Scan for the cell matching the given text and deliver its [x, y] coordinate at center. 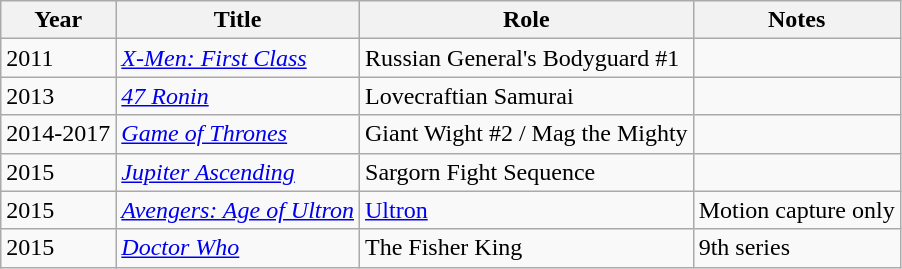
Notes [796, 20]
Doctor Who [238, 248]
Lovecraftian Samurai [527, 96]
9th series [796, 248]
Giant Wight #2 / Mag the Mighty [527, 134]
X-Men: First Class [238, 58]
Jupiter Ascending [238, 172]
The Fisher King [527, 248]
2011 [58, 58]
Ultron [527, 210]
Role [527, 20]
Russian General's Bodyguard #1 [527, 58]
Title [238, 20]
Game of Thrones [238, 134]
47 Ronin [238, 96]
Sargorn Fight Sequence [527, 172]
2014-2017 [58, 134]
Avengers: Age of Ultron [238, 210]
Motion capture only [796, 210]
2013 [58, 96]
Year [58, 20]
